Provide the [X, Y] coordinate of the cell's center where the given text is located.  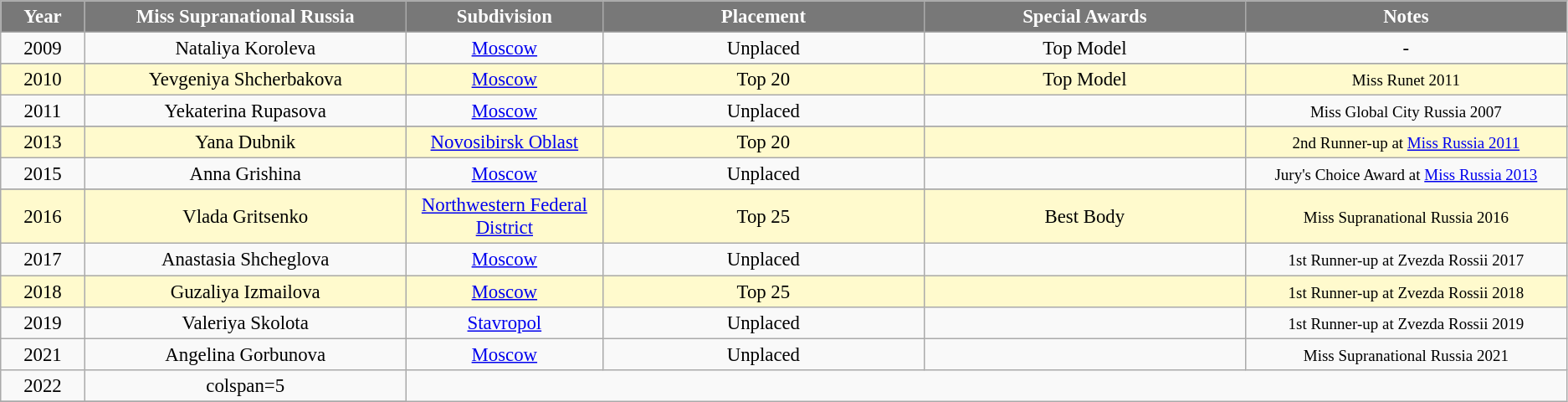
Miss Supranational Russia [245, 17]
2017 [43, 260]
Best Body [1084, 216]
2021 [43, 354]
2016 [43, 216]
1st Runner-up at Zvezda Rossii 2017 [1406, 260]
- [1406, 49]
2009 [43, 49]
2019 [43, 322]
Placement [763, 17]
1st Runner-up at Zvezda Rossii 2018 [1406, 291]
2nd Runner-up at Miss Russia 2011 [1406, 142]
Miss Supranational Russia 2021 [1406, 354]
Vlada Gritsenko [245, 216]
Nataliya Koroleva [245, 49]
Northwestern Federal District [504, 216]
Miss Supranational Russia 2016 [1406, 216]
2015 [43, 174]
Special Awards [1084, 17]
2011 [43, 111]
Guzaliya Izmailova [245, 291]
2013 [43, 142]
Stavropol [504, 322]
Jury's Choice Award at Miss Russia 2013 [1406, 174]
Notes [1406, 17]
Angelina Gorbunova [245, 354]
Yevgeniya Shcherbakova [245, 80]
Novosibirsk Oblast [504, 142]
Miss Runet 2011 [1406, 80]
colspan=5 [245, 385]
Yekaterina Rupasova [245, 111]
Miss Global City Russia 2007 [1406, 111]
Year [43, 17]
Yana Dubnik [245, 142]
Anna Grishina [245, 174]
Valeriya Skolota [245, 322]
2010 [43, 80]
Anastasia Shcheglova [245, 260]
2018 [43, 291]
1st Runner-up at Zvezda Rossii 2019 [1406, 322]
2022 [43, 385]
Subdivision [504, 17]
